Scan for the cell matching the given text and deliver its [X, Y] coordinate at center. 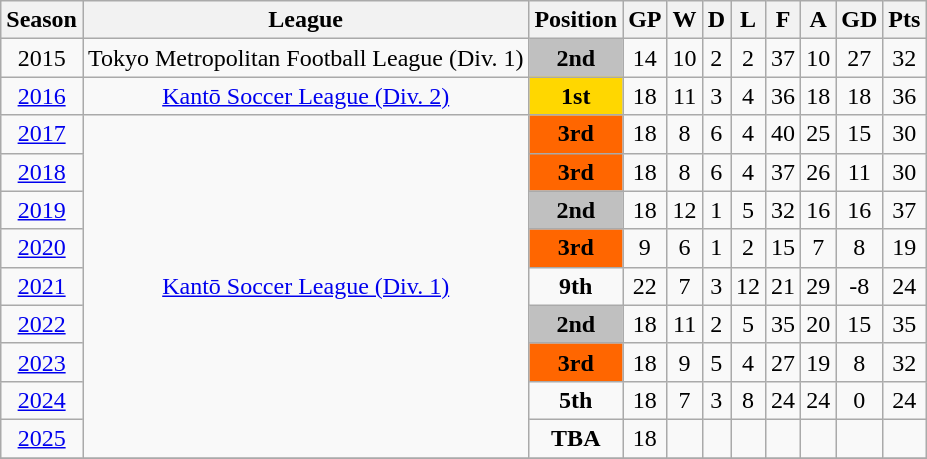
A [818, 20]
Tokyo Metropolitan Football League (Div. 1) [305, 58]
2025 [42, 438]
2023 [42, 362]
2021 [42, 286]
22 [645, 286]
W [684, 20]
L [748, 20]
2020 [42, 248]
F [784, 20]
2015 [42, 58]
1st [576, 96]
26 [818, 172]
21 [784, 286]
Season [42, 20]
20 [818, 324]
0 [860, 400]
Kantō Soccer League (Div. 1) [305, 286]
2024 [42, 400]
40 [784, 134]
2019 [42, 210]
2022 [42, 324]
League [305, 20]
-8 [860, 286]
Pts [904, 20]
25 [818, 134]
5th [576, 400]
GD [860, 20]
Kantō Soccer League (Div. 2) [305, 96]
2016 [42, 96]
2017 [42, 134]
TBA [576, 438]
14 [645, 58]
GP [645, 20]
D [716, 20]
2018 [42, 172]
9th [576, 286]
Position [576, 20]
29 [818, 286]
